Return the [X, Y] coordinate for the center point of the cell that contains the specified text.  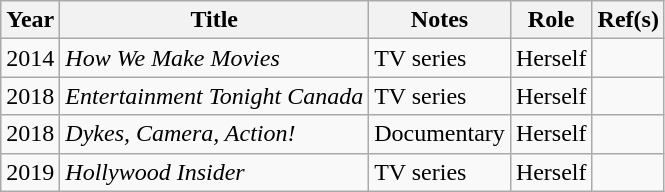
Year [30, 20]
Role [551, 20]
Dykes, Camera, Action! [214, 134]
2014 [30, 58]
2019 [30, 172]
Entertainment Tonight Canada [214, 96]
Ref(s) [628, 20]
Title [214, 20]
Documentary [440, 134]
Hollywood Insider [214, 172]
Notes [440, 20]
How We Make Movies [214, 58]
